Provide the [X, Y] coordinate of the cell's center where the given text is located.  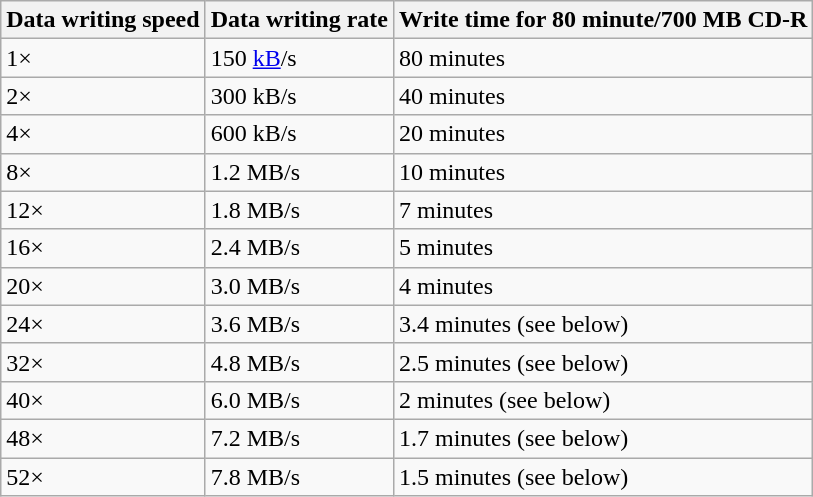
4.8 MB/s [299, 362]
4 minutes [602, 286]
300 kB/s [299, 96]
32× [103, 362]
600 kB/s [299, 134]
7 minutes [602, 210]
2× [103, 96]
20× [103, 286]
Write time for 80 minute/700 MB CD-R [602, 20]
40 minutes [602, 96]
24× [103, 324]
7.8 MB/s [299, 477]
1.8 MB/s [299, 210]
10 minutes [602, 172]
1× [103, 58]
2.4 MB/s [299, 248]
16× [103, 248]
3.4 minutes (see below) [602, 324]
40× [103, 400]
Data writing speed [103, 20]
7.2 MB/s [299, 438]
80 minutes [602, 58]
4× [103, 134]
Data writing rate [299, 20]
12× [103, 210]
6.0 MB/s [299, 400]
52× [103, 477]
150 kB/s [299, 58]
2 minutes (see below) [602, 400]
3.0 MB/s [299, 286]
3.6 MB/s [299, 324]
2.5 minutes (see below) [602, 362]
1.7 minutes (see below) [602, 438]
1.5 minutes (see below) [602, 477]
20 minutes [602, 134]
48× [103, 438]
5 minutes [602, 248]
8× [103, 172]
1.2 MB/s [299, 172]
